Scan for the cell matching the given text and deliver its [x, y] coordinate at center. 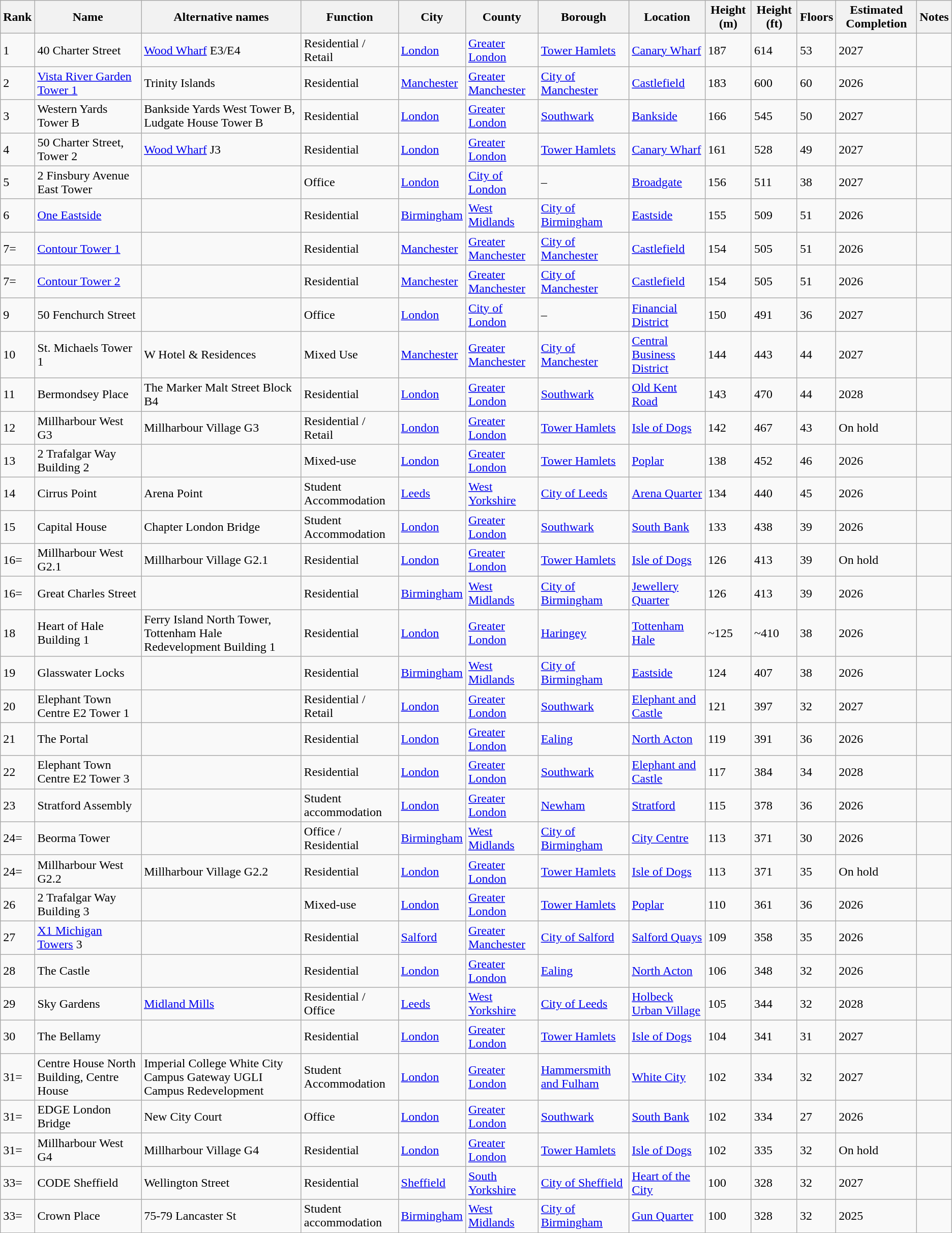
Central Business District [667, 354]
Heart of Hale Building 1 [88, 633]
545 [774, 116]
106 [728, 970]
138 [728, 461]
Name [88, 17]
161 [728, 149]
134 [728, 494]
Ferry Island North Tower, Tottenham Hale Redevelopment Building 1 [222, 633]
60 [816, 83]
443 [774, 354]
Stratford Assembly [88, 805]
119 [728, 739]
348 [774, 970]
358 [774, 938]
335 [774, 1150]
Centre House North Building, Centre House [88, 1077]
Broadgate [667, 182]
438 [774, 527]
2 Trafalgar Way Building 3 [88, 904]
Arena Quarter [667, 494]
23 [17, 805]
105 [728, 1004]
Financial District [667, 314]
City Centre [667, 838]
143 [728, 395]
361 [774, 904]
156 [728, 182]
2 [17, 83]
491 [774, 314]
391 [774, 739]
Sheffield [432, 1183]
3 [17, 116]
344 [774, 1004]
2025 [877, 1216]
City [432, 17]
Alternative names [222, 17]
115 [728, 805]
440 [774, 494]
The Bellamy [88, 1037]
144 [728, 354]
Floors [816, 17]
Newham [584, 805]
Wood Wharf E3/E4 [222, 50]
49 [816, 149]
407 [774, 673]
378 [774, 805]
2 Trafalgar Way Building 2 [88, 461]
Estimated Completion [877, 17]
Sky Gardens [88, 1004]
11 [17, 395]
Salford [432, 938]
509 [774, 216]
Location [667, 17]
121 [728, 706]
470 [774, 395]
Rank [17, 17]
Heart of the City [667, 1183]
12 [17, 427]
50 Fenchurch Street [88, 314]
Office / Residential [350, 838]
X1 Michigan Towers 3 [88, 938]
Borough [584, 17]
46 [816, 461]
Millharbour Village G4 [222, 1150]
142 [728, 427]
Elephant Town Centre E2 Tower 3 [88, 772]
Contour Tower 2 [88, 282]
Elephant Town Centre E2 Tower 1 [88, 706]
South Yorkshire [501, 1183]
Millharbour Village G2.2 [222, 871]
14 [17, 494]
Millharbour Village G3 [222, 427]
New City Court [222, 1117]
Trinity Islands [222, 83]
15 [17, 527]
21 [17, 739]
Millharbour West G3 [88, 427]
Cirrus Point [88, 494]
Imperial College White City Campus Gateway UGLI Campus Redevelopment [222, 1077]
155 [728, 216]
County [501, 17]
341 [774, 1037]
Millharbour West G2.1 [88, 560]
Great Charles Street [88, 593]
The Castle [88, 970]
528 [774, 149]
40 Charter Street [88, 50]
2 Finsbury Avenue East Tower [88, 182]
133 [728, 527]
18 [17, 633]
Glasswater Locks [88, 673]
19 [17, 673]
Height (m) [728, 17]
The Marker Malt Street Block B4 [222, 395]
20 [17, 706]
Residential / Office [350, 1004]
~125 [728, 633]
511 [774, 182]
White City [667, 1077]
Western Yards Tower B [88, 116]
5 [17, 182]
34 [816, 772]
Gun Quarter [667, 1216]
384 [774, 772]
Millharbour West G2.2 [88, 871]
452 [774, 461]
4 [17, 149]
397 [774, 706]
Tottenham Hale [667, 633]
Millharbour Village G2.1 [222, 560]
124 [728, 673]
31 [816, 1037]
28 [17, 970]
CODE Sheffield [88, 1183]
W Hotel & Residences [222, 354]
150 [728, 314]
~410 [774, 633]
City of Salford [584, 938]
166 [728, 116]
Haringey [584, 633]
Wood Wharf J3 [222, 149]
110 [728, 904]
Old Kent Road [667, 395]
50 Charter Street, Tower 2 [88, 149]
10 [17, 354]
Arena Point [222, 494]
Salford Quays [667, 938]
Chapter London Bridge [222, 527]
Beorma Tower [88, 838]
Millharbour West G4 [88, 1150]
183 [728, 83]
Function [350, 17]
75-79 Lancaster St [222, 1216]
22 [17, 772]
Wellington Street [222, 1183]
Holbeck Urban Village [667, 1004]
Contour Tower 1 [88, 248]
Bankside Yards West Tower B, Ludgate House Tower B [222, 116]
Crown Place [88, 1216]
187 [728, 50]
13 [17, 461]
City of Sheffield [584, 1183]
Notes [935, 17]
117 [728, 772]
109 [728, 938]
EDGE London Bridge [88, 1117]
Vista River Garden Tower 1 [88, 83]
One Eastside [88, 216]
1 [17, 50]
104 [728, 1037]
Bankside [667, 116]
614 [774, 50]
600 [774, 83]
6 [17, 216]
43 [816, 427]
The Portal [88, 739]
Height (ft) [774, 17]
Hammersmith and Fulham [584, 1077]
Stratford [667, 805]
Mixed Use [350, 354]
26 [17, 904]
Bermondsey Place [88, 395]
45 [816, 494]
Jewellery Quarter [667, 593]
Capital House [88, 527]
St. Michaels Tower 1 [88, 354]
467 [774, 427]
53 [816, 50]
9 [17, 314]
29 [17, 1004]
50 [816, 116]
Midland Mills [222, 1004]
